Determine the (x, y) coordinate at the center of the cell enclosing the given text.  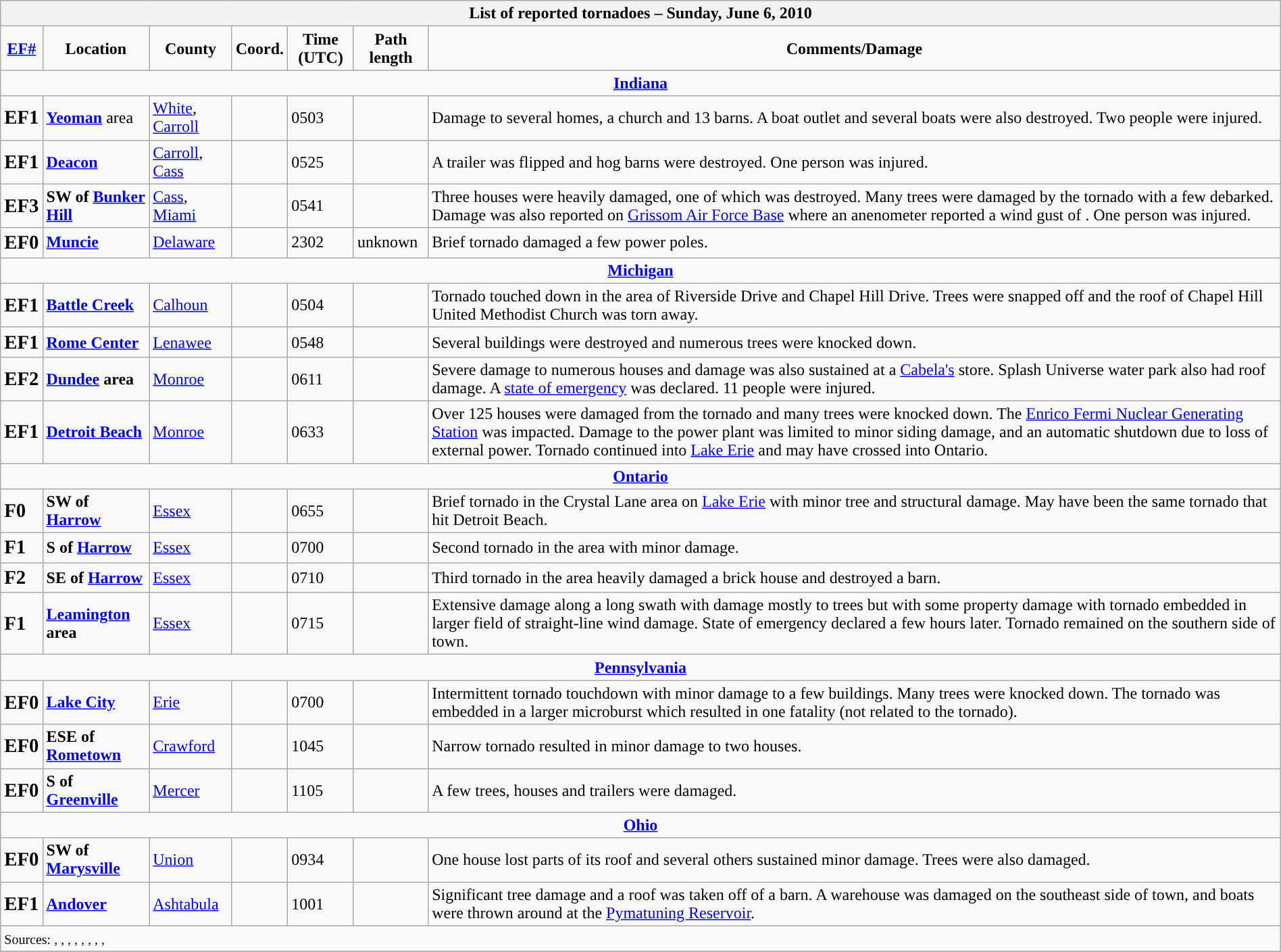
Location (96, 49)
0655 (321, 511)
Dundee area (96, 378)
Damage to several homes, a church and 13 barns. A boat outlet and several boats were also destroyed. Two people were injured. (855, 118)
0934 (321, 859)
0548 (321, 342)
SW of Harrow (96, 511)
Cass, Miami (191, 205)
Calhoun (191, 305)
White, Carroll (191, 118)
Indiana (640, 83)
Time (UTC) (321, 49)
Erie (191, 703)
F0 (22, 511)
SW of Marysville (96, 859)
List of reported tornadoes – Sunday, June 6, 2010 (640, 14)
Muncie (96, 243)
County (191, 49)
1105 (321, 791)
0541 (321, 205)
A trailer was flipped and hog barns were destroyed. One person was injured. (855, 162)
Mercer (191, 791)
Lenawee (191, 342)
Brief tornado damaged a few power poles. (855, 243)
Rome Center (96, 342)
Battle Creek (96, 305)
ESE of Rometown (96, 746)
Michigan (640, 270)
EF# (22, 49)
0611 (321, 378)
Deacon (96, 162)
Union (191, 859)
S of Greenville (96, 791)
SW of Bunker Hill (96, 205)
Comments/Damage (855, 49)
Crawford (191, 746)
0715 (321, 624)
A few trees, houses and trailers were damaged. (855, 791)
S of Harrow (96, 548)
Several buildings were destroyed and numerous trees were knocked down. (855, 342)
Lake City (96, 703)
Ohio (640, 825)
Delaware (191, 243)
Path length (391, 49)
Pennsylvania (640, 668)
Second tornado in the area with minor damage. (855, 548)
SE of Harrow (96, 578)
0504 (321, 305)
0525 (321, 162)
Andover (96, 904)
unknown (391, 243)
1001 (321, 904)
Yeoman area (96, 118)
0633 (321, 432)
Narrow tornado resulted in minor damage to two houses. (855, 746)
EF2 (22, 378)
0503 (321, 118)
Leamington area (96, 624)
1045 (321, 746)
Sources: , , , , , , , , (640, 938)
Brief tornado in the Crystal Lane area on Lake Erie with minor tree and structural damage. May have been the same tornado that hit Detroit Beach. (855, 511)
Carroll, Cass (191, 162)
Third tornado in the area heavily damaged a brick house and destroyed a barn. (855, 578)
Coord. (259, 49)
0710 (321, 578)
Ashtabula (191, 904)
Detroit Beach (96, 432)
EF3 (22, 205)
F2 (22, 578)
Ontario (640, 476)
2302 (321, 243)
One house lost parts of its roof and several others sustained minor damage. Trees were also damaged. (855, 859)
